Scan for the cell matching the given text and deliver its (x, y) coordinate at center. 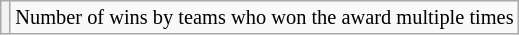
Number of wins by teams who won the award multiple times (264, 17)
